For the text-containing cell, return its midpoint in [X, Y] coordinate format. 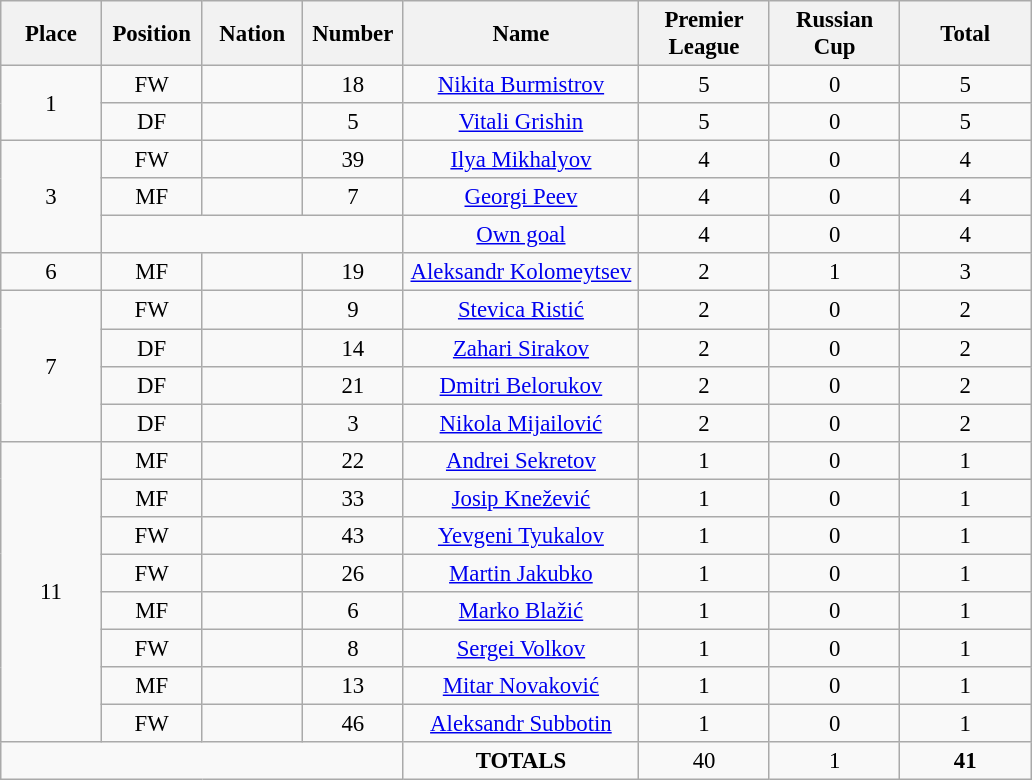
Andrei Sekretov [521, 460]
Aleksandr Subbotin [521, 724]
Name [521, 34]
19 [354, 273]
Marko Blažić [521, 611]
Mitar Novaković [521, 686]
Total [966, 34]
Premier League [704, 34]
33 [354, 498]
41 [966, 761]
46 [354, 724]
14 [354, 348]
Place [52, 34]
Position [152, 34]
Nikita Burmistrov [521, 85]
Josip Knežević [521, 498]
Ilya Mikhalyov [521, 160]
Aleksandr Kolomeytsev [521, 273]
39 [354, 160]
18 [354, 85]
26 [354, 573]
Number [354, 34]
22 [354, 460]
Vitali Grishin [521, 122]
43 [354, 536]
8 [354, 648]
Zahari Sirakov [521, 348]
TOTALS [521, 761]
11 [52, 592]
Dmitri Belorukov [521, 385]
Martin Jakubko [521, 573]
Sergei Volkov [521, 648]
Georgi Peev [521, 197]
Yevgeni Tyukalov [521, 536]
40 [704, 761]
Own goal [521, 235]
Nikola Mijailović [521, 423]
Russian Cup [834, 34]
13 [354, 686]
21 [354, 385]
Nation [252, 34]
9 [354, 310]
Stevica Ristić [521, 310]
